Return (X, Y) of the center of cell containing provided text 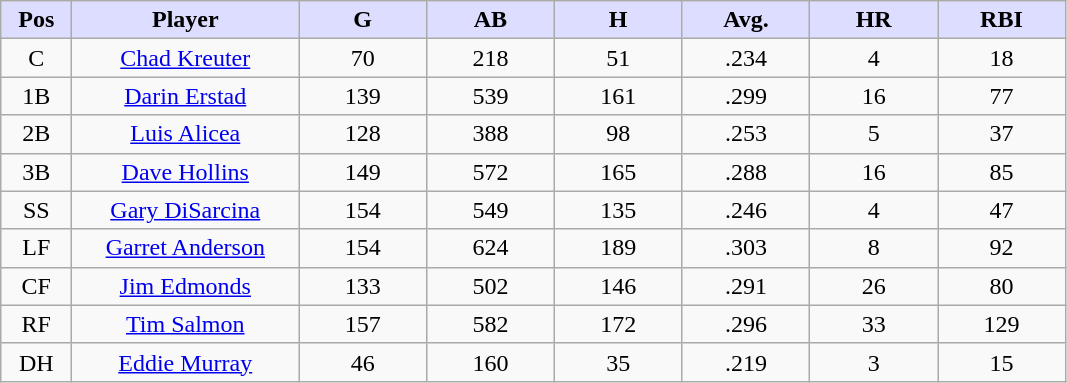
80 (1002, 286)
HR (874, 20)
.246 (746, 210)
C (36, 58)
92 (1002, 248)
149 (363, 172)
.253 (746, 134)
35 (618, 362)
Luis Alicea (186, 134)
15 (1002, 362)
165 (618, 172)
Jim Edmonds (186, 286)
624 (491, 248)
LF (36, 248)
133 (363, 286)
139 (363, 96)
37 (1002, 134)
.288 (746, 172)
33 (874, 324)
582 (491, 324)
157 (363, 324)
85 (1002, 172)
1B (36, 96)
Gary DiSarcina (186, 210)
H (618, 20)
.219 (746, 362)
3 (874, 362)
146 (618, 286)
SS (36, 210)
135 (618, 210)
128 (363, 134)
8 (874, 248)
Tim Salmon (186, 324)
502 (491, 286)
Pos (36, 20)
218 (491, 58)
129 (1002, 324)
3B (36, 172)
G (363, 20)
98 (618, 134)
.299 (746, 96)
CF (36, 286)
.303 (746, 248)
.291 (746, 286)
549 (491, 210)
388 (491, 134)
160 (491, 362)
Darin Erstad (186, 96)
189 (618, 248)
70 (363, 58)
77 (1002, 96)
Dave Hollins (186, 172)
Chad Kreuter (186, 58)
26 (874, 286)
RBI (1002, 20)
RF (36, 324)
5 (874, 134)
161 (618, 96)
18 (1002, 58)
47 (1002, 210)
.234 (746, 58)
539 (491, 96)
Garret Anderson (186, 248)
51 (618, 58)
46 (363, 362)
572 (491, 172)
172 (618, 324)
AB (491, 20)
Avg. (746, 20)
Eddie Murray (186, 362)
2B (36, 134)
Player (186, 20)
.296 (746, 324)
DH (36, 362)
